Determine the [X, Y] coordinate at the center of the cell enclosing the given text.  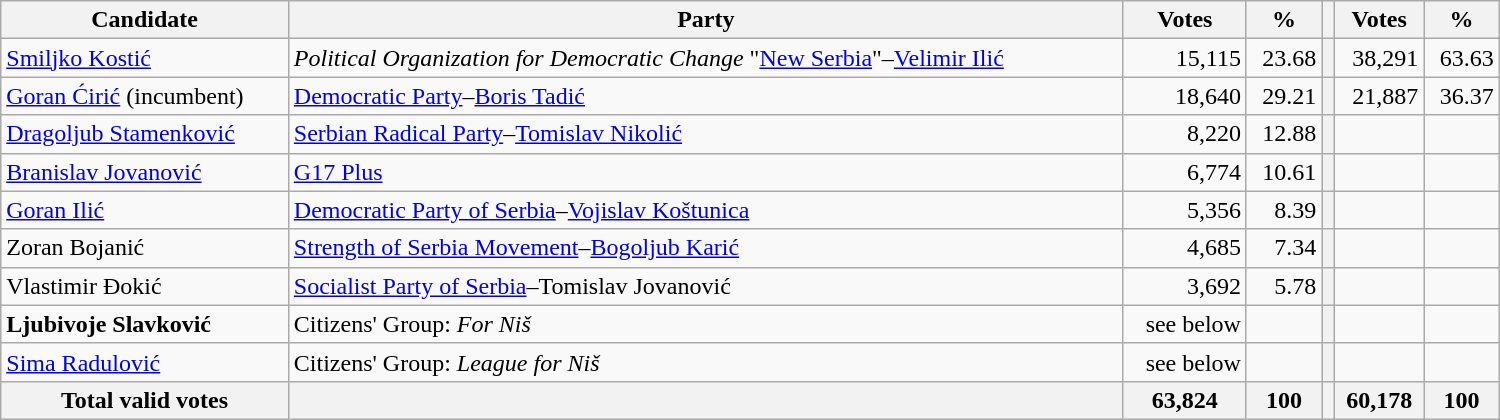
7.34 [1284, 248]
Branislav Jovanović [145, 172]
38,291 [1380, 58]
63,824 [1184, 400]
Vlastimir Đokić [145, 286]
3,692 [1184, 286]
Citizens' Group: League for Niš [706, 362]
36.37 [1462, 96]
18,640 [1184, 96]
63.63 [1462, 58]
Political Organization for Democratic Change "New Serbia"–Velimir Ilić [706, 58]
Democratic Party–Boris Tadić [706, 96]
4,685 [1184, 248]
60,178 [1380, 400]
8.39 [1284, 210]
Citizens' Group: For Niš [706, 324]
Goran Ćirić (incumbent) [145, 96]
Democratic Party of Serbia–Vojislav Koštunica [706, 210]
Strength of Serbia Movement–Bogoljub Karić [706, 248]
15,115 [1184, 58]
10.61 [1284, 172]
5,356 [1184, 210]
Socialist Party of Serbia–Tomislav Jovanović [706, 286]
Total valid votes [145, 400]
Ljubivoje Slavković [145, 324]
G17 Plus [706, 172]
12.88 [1284, 134]
6,774 [1184, 172]
Smiljko Kostić [145, 58]
8,220 [1184, 134]
23.68 [1284, 58]
Serbian Radical Party–Tomislav Nikolić [706, 134]
29.21 [1284, 96]
Dragoljub Stamenković [145, 134]
Party [706, 20]
Sima Radulović [145, 362]
21,887 [1380, 96]
5.78 [1284, 286]
Candidate [145, 20]
Goran Ilić [145, 210]
Zoran Bojanić [145, 248]
